Output the [X, Y] coordinate of the center of the cell containing the given text.  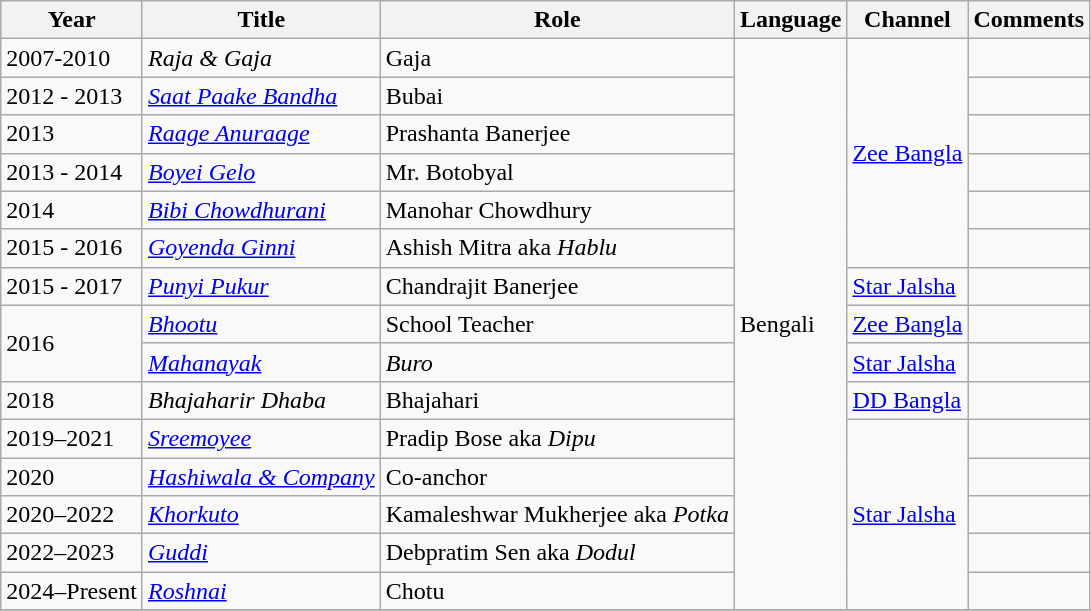
Saat Paake Bandha [261, 96]
Debpratim Sen aka Dodul [557, 553]
Prashanta Banerjee [557, 134]
Sreemoyee [261, 438]
Buro [557, 362]
Ashish Mitra aka Hablu [557, 248]
Chandrajit Banerjee [557, 286]
Co-anchor [557, 477]
2013 - 2014 [72, 172]
2012 - 2013 [72, 96]
Goyenda Ginni [261, 248]
Punyi Pukur [261, 286]
Mahanayak [261, 362]
Role [557, 20]
Roshnai [261, 591]
2020 [72, 477]
Year [72, 20]
Bubai [557, 96]
2013 [72, 134]
2020–2022 [72, 515]
Channel [908, 20]
Boyei Gelo [261, 172]
2014 [72, 210]
Bhajaharir Dhaba [261, 400]
Kamaleshwar Mukherjee aka Potka [557, 515]
Mr. Botobyal [557, 172]
School Teacher [557, 324]
Pradip Bose aka Dipu [557, 438]
Hashiwala & Company [261, 477]
Manohar Chowdhury [557, 210]
Bhootu [261, 324]
Title [261, 20]
Guddi [261, 553]
2007-2010 [72, 58]
Raage Anuraage [261, 134]
2022–2023 [72, 553]
DD Bangla [908, 400]
2018 [72, 400]
2024–Present [72, 591]
2019–2021 [72, 438]
Comments [1029, 20]
Bibi Chowdhurani [261, 210]
2015 - 2016 [72, 248]
Khorkuto [261, 515]
Chotu [557, 591]
Language [790, 20]
Raja & Gaja [261, 58]
2015 - 2017 [72, 286]
Gaja [557, 58]
Bengali [790, 324]
2016 [72, 343]
Bhajahari [557, 400]
